Output the (X, Y) coordinate of the center of the cell containing the given text.  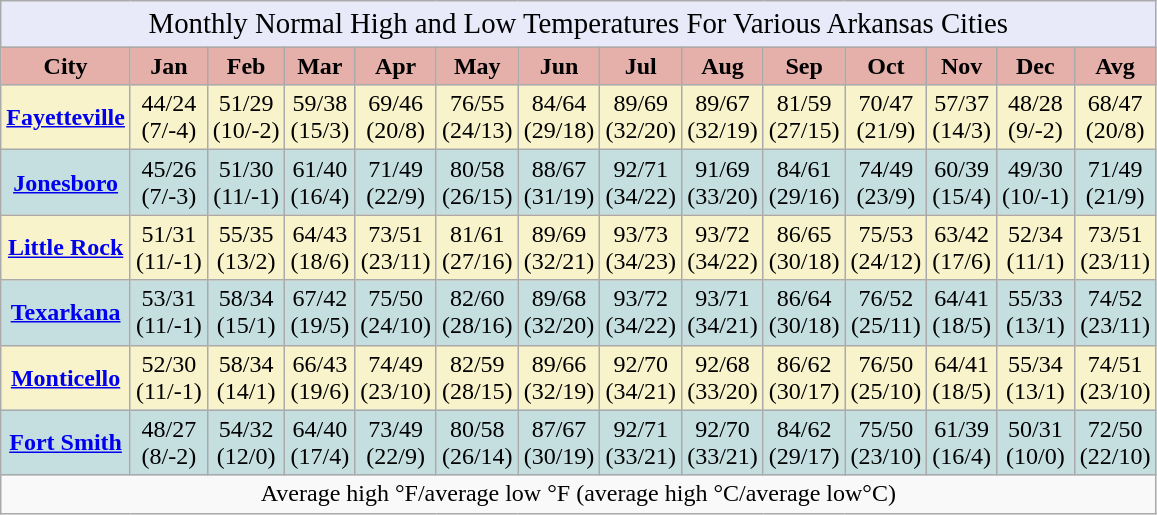
71/49(21/9) (1115, 182)
55/34(13/1) (1036, 378)
Nov (962, 66)
72/50(22/10) (1115, 442)
Jan (168, 66)
75/50(24/10) (396, 312)
84/62(29/17) (804, 442)
Average high °F/average low °F (average high °C/average low°C) (578, 494)
63/42(17/6) (962, 248)
Texarkana (66, 312)
92/68(33/20) (723, 378)
74/49(23/9) (886, 182)
Jun (559, 66)
51/31(11/-1) (168, 248)
80/58(26/14) (477, 442)
68/47(20/8) (1115, 118)
City (66, 66)
89/66(32/19) (559, 378)
92/70(33/21) (723, 442)
61/39(16/4) (962, 442)
49/30(10/-1) (1036, 182)
Fayetteville (66, 118)
66/43(19/6) (320, 378)
91/69(33/20) (723, 182)
Fort Smith (66, 442)
Apr (396, 66)
52/30(11/-1) (168, 378)
92/70(34/21) (641, 378)
81/59(27/15) (804, 118)
64/43(18/6) (320, 248)
55/33(13/1) (1036, 312)
86/64(30/18) (804, 312)
88/67(31/19) (559, 182)
92/71(34/22) (641, 182)
71/49(22/9) (396, 182)
89/69(32/21) (559, 248)
76/50(25/10) (886, 378)
93/71(34/21) (723, 312)
93/73(34/23) (641, 248)
80/58(26/15) (477, 182)
87/67(30/19) (559, 442)
55/35(13/2) (246, 248)
70/47(21/9) (886, 118)
May (477, 66)
52/34(11/1) (1036, 248)
Feb (246, 66)
86/65(30/18) (804, 248)
76/55(24/13) (477, 118)
75/50(23/10) (886, 442)
86/62(30/17) (804, 378)
69/46(20/8) (396, 118)
48/27(8/-2) (168, 442)
Jonesboro (66, 182)
Mar (320, 66)
44/24(7/-4) (168, 118)
84/61(29/16) (804, 182)
48/28(9/-2) (1036, 118)
Monthly Normal High and Low Temperatures For Various Arkansas Cities (578, 24)
Dec (1036, 66)
74/51(23/10) (1115, 378)
51/29(10/-2) (246, 118)
45/26(7/-3) (168, 182)
64/40(17/4) (320, 442)
Jul (641, 66)
Little Rock (66, 248)
Aug (723, 66)
50/31(10/0) (1036, 442)
82/59(28/15) (477, 378)
Sep (804, 66)
54/32(12/0) (246, 442)
57/37(14/3) (962, 118)
84/64(29/18) (559, 118)
92/71(33/21) (641, 442)
67/42(19/5) (320, 312)
51/30(11/-1) (246, 182)
53/31(11/-1) (168, 312)
58/34(15/1) (246, 312)
81/61(27/16) (477, 248)
75/53(24/12) (886, 248)
73/49(22/9) (396, 442)
58/34(14/1) (246, 378)
89/67(32/19) (723, 118)
89/69(32/20) (641, 118)
60/39(15/4) (962, 182)
Oct (886, 66)
74/52(23/11) (1115, 312)
Monticello (66, 378)
74/49(23/10) (396, 378)
82/60(28/16) (477, 312)
89/68(32/20) (559, 312)
59/38(15/3) (320, 118)
76/52(25/11) (886, 312)
Avg (1115, 66)
61/40(16/4) (320, 182)
